Find where the given text appears and provide that cell's center as [x, y] coordinate. 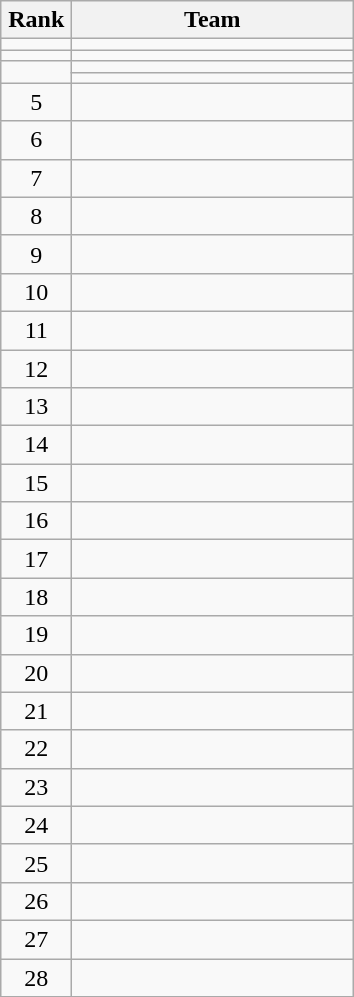
19 [36, 635]
7 [36, 178]
14 [36, 445]
Team [212, 20]
28 [36, 977]
12 [36, 369]
6 [36, 140]
20 [36, 673]
Rank [36, 20]
10 [36, 292]
8 [36, 216]
18 [36, 597]
26 [36, 901]
11 [36, 330]
16 [36, 521]
15 [36, 483]
27 [36, 939]
13 [36, 407]
21 [36, 711]
9 [36, 254]
17 [36, 559]
23 [36, 787]
5 [36, 102]
24 [36, 825]
25 [36, 863]
22 [36, 749]
